Locate the cell with the specified text and output its [x, y] center coordinate. 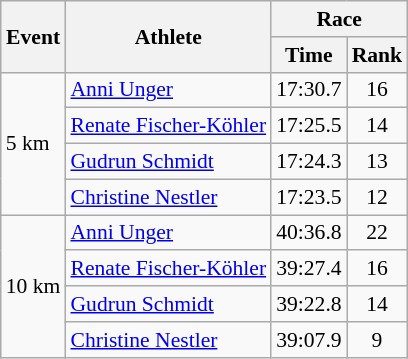
12 [378, 197]
Race [339, 19]
17:24.3 [308, 162]
Time [308, 55]
5 km [34, 143]
10 km [34, 286]
Rank [378, 55]
39:07.9 [308, 340]
17:25.5 [308, 126]
39:27.4 [308, 269]
9 [378, 340]
39:22.8 [308, 304]
Event [34, 36]
13 [378, 162]
17:23.5 [308, 197]
22 [378, 233]
17:30.7 [308, 90]
40:36.8 [308, 233]
Athlete [168, 36]
